Determine the [X, Y] coordinate at the center of the cell enclosing the given text.  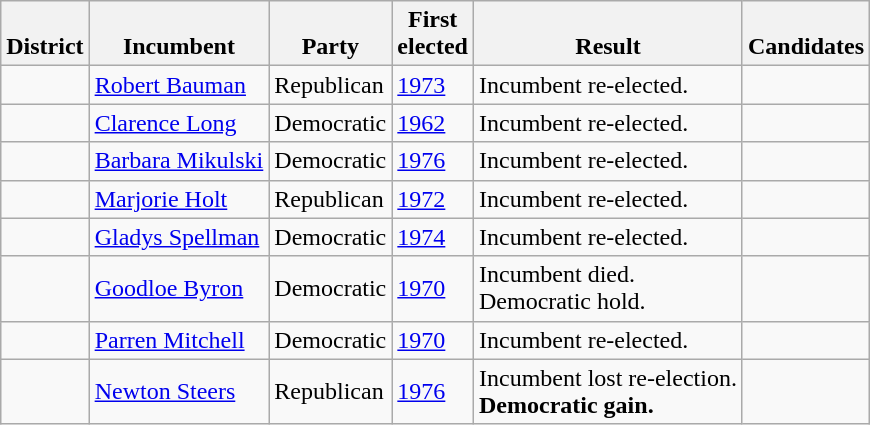
Candidates [806, 34]
Robert Bauman [179, 85]
Goodloe Byron [179, 288]
1972 [433, 199]
Marjorie Holt [179, 199]
Result [608, 34]
Barbara Mikulski [179, 161]
Party [330, 34]
Incumbent [179, 34]
Incumbent died.Democratic hold. [608, 288]
District [45, 34]
Clarence Long [179, 123]
Newton Steers [179, 392]
1973 [433, 85]
Gladys Spellman [179, 237]
Incumbent lost re-election.Democratic gain. [608, 392]
1974 [433, 237]
Firstelected [433, 34]
Parren Mitchell [179, 340]
1962 [433, 123]
